Scan for the cell matching the given text and deliver its (x, y) coordinate at center. 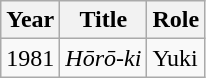
Yuki (176, 58)
Role (176, 20)
Year (30, 20)
1981 (30, 58)
Title (104, 20)
Hōrō-ki (104, 58)
